Detect which cell encompasses the target text, then output its (X, Y) center coordinate. 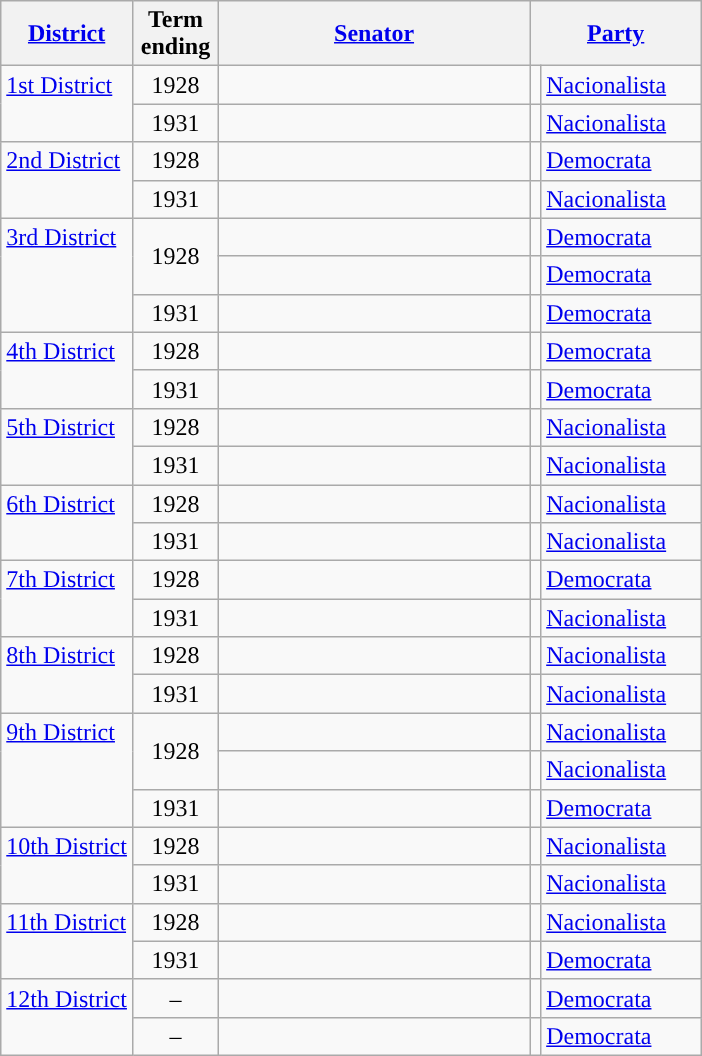
9th District (67, 770)
Party (616, 34)
10th District (67, 865)
District (67, 34)
6th District (67, 522)
1st District (67, 104)
4th District (67, 370)
5th District (67, 446)
Term ending (175, 34)
8th District (67, 675)
Senator (374, 34)
2nd District (67, 180)
11th District (67, 941)
7th District (67, 599)
12th District (67, 1017)
3rd District (67, 275)
